Return the [x, y] coordinate for the center point of the cell that contains the specified text.  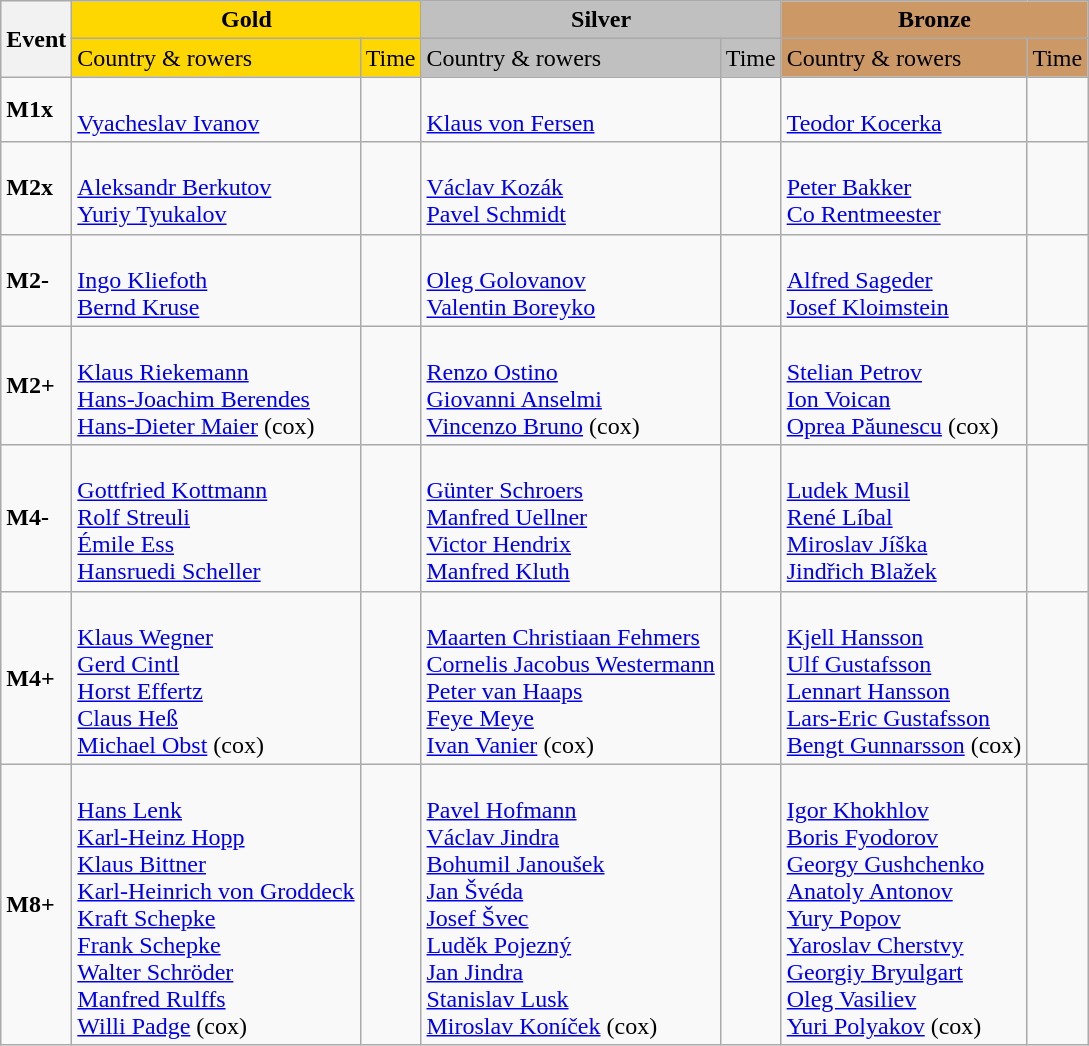
M4- [36, 518]
Bronze [934, 20]
M2+ [36, 386]
Renzo Ostino Giovanni Anselmi Vincenzo Bruno (cox) [570, 386]
Klaus Riekemann Hans-Joachim Berendes Hans-Dieter Maier (cox) [216, 386]
M1x [36, 110]
Maarten Christiaan Fehmers Cornelis Jacobus Westermann Peter van Haaps Feye Meye Ivan Vanier (cox) [570, 678]
Igor Khokhlov Boris Fyodorov Georgy Gushchenko Anatoly Antonov Yury Popov Yaroslav Cherstvy Georgiy Bryulgart Oleg Vasiliev Yuri Polyakov (cox) [904, 904]
Alfred Sageder Josef Kloimstein [904, 280]
M2x [36, 188]
Ludek Musil René Líbal Miroslav Jíška Jindřich Blažek [904, 518]
Teodor Kocerka [904, 110]
Aleksandr Berkutov Yuriy Tyukalov [216, 188]
Event [36, 39]
Hans Lenk Karl-Heinz Hopp Klaus Bittner Karl-Heinrich von Groddeck Kraft Schepke Frank Schepke Walter Schröder Manfred Rulffs Willi Padge (cox) [216, 904]
Peter Bakker Co Rentmeester [904, 188]
Stelian Petrov Ion Voican Oprea Păunescu (cox) [904, 386]
Gottfried Kottmann Rolf Streuli Émile Ess Hansruedi Scheller [216, 518]
Klaus Wegner Gerd Cintl Horst Effertz Claus Heß Michael Obst (cox) [216, 678]
Vyacheslav Ivanov [216, 110]
Günter Schroers Manfred Uellner Victor Hendrix Manfred Kluth [570, 518]
Klaus von Fersen [570, 110]
M4+ [36, 678]
Oleg Golovanov Valentin Boreyko [570, 280]
Gold [246, 20]
M2- [36, 280]
Václav Kozák Pavel Schmidt [570, 188]
Silver [601, 20]
Ingo Kliefoth Bernd Kruse [216, 280]
M8+ [36, 904]
Pavel Hofmann Václav Jindra Bohumil Janoušek Jan Švéda Josef Švec Luděk Pojezný Jan Jindra Stanislav Lusk Miroslav Koníček (cox) [570, 904]
Kjell Hansson Ulf Gustafsson Lennart Hansson Lars-Eric Gustafsson Bengt Gunnarsson (cox) [904, 678]
